Detect which cell encompasses the target text, then output its [X, Y] center coordinate. 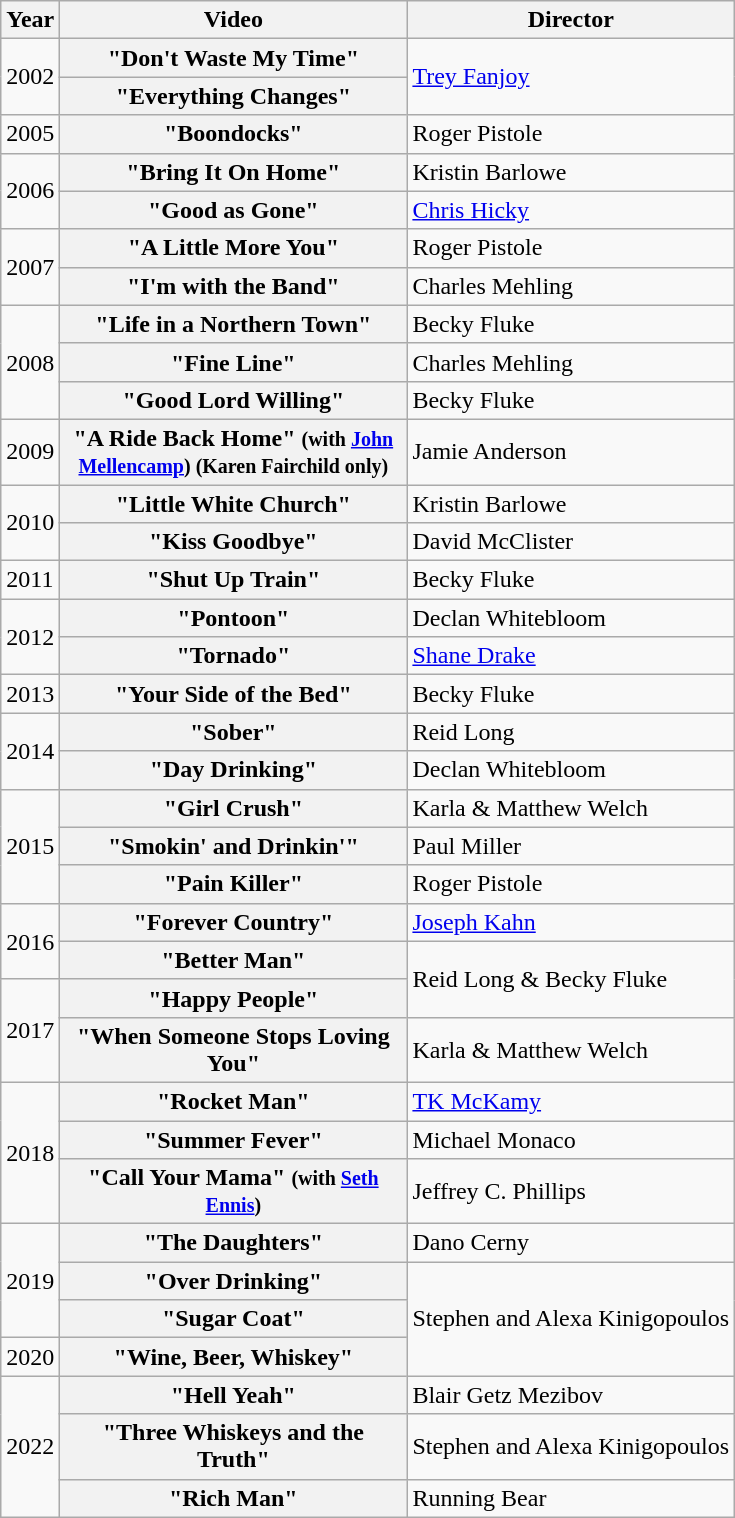
2011 [30, 580]
"Girl Crush" [234, 808]
Chris Hicky [571, 210]
"Happy People" [234, 998]
"Fine Line" [234, 362]
"Forever Country" [234, 922]
"When Someone Stops Loving You" [234, 1050]
"Sober" [234, 732]
Reid Long [571, 732]
"A Ride Back Home" (with John Mellencamp) (Karen Fairchild only) [234, 452]
2019 [30, 1281]
"Three Whiskeys and the Truth" [234, 1446]
Joseph Kahn [571, 922]
Video [234, 20]
2014 [30, 751]
"Rocket Man" [234, 1101]
"Hell Yeah" [234, 1395]
"The Daughters" [234, 1243]
"Pain Killer" [234, 884]
"Life in a Northern Town" [234, 324]
2016 [30, 941]
Year [30, 20]
"Everything Changes" [234, 96]
Reid Long & Becky Fluke [571, 979]
Jeffrey C. Phillips [571, 1192]
2005 [30, 134]
Michael Monaco [571, 1139]
"Good as Gone" [234, 210]
"Wine, Beer, Whiskey" [234, 1357]
David McClister [571, 542]
"Better Man" [234, 960]
"Kiss Goodbye" [234, 542]
Blair Getz Mezibov [571, 1395]
"Call Your Mama" (with Seth Ennis) [234, 1192]
"Rich Man" [234, 1498]
"Good Lord Willing" [234, 400]
Running Bear [571, 1498]
"Don't Waste My Time" [234, 58]
"Bring It On Home" [234, 172]
2002 [30, 77]
2022 [30, 1446]
2020 [30, 1357]
2008 [30, 362]
"Summer Fever" [234, 1139]
"Pontoon" [234, 618]
"I'm with the Band" [234, 286]
2009 [30, 452]
"Your Side of the Bed" [234, 694]
2012 [30, 637]
2010 [30, 522]
Shane Drake [571, 656]
"A Little More You" [234, 248]
"Day Drinking" [234, 770]
2015 [30, 846]
Director [571, 20]
"Sugar Coat" [234, 1319]
Dano Cerny [571, 1243]
2017 [30, 1030]
2018 [30, 1152]
"Little White Church" [234, 503]
"Over Drinking" [234, 1281]
"Boondocks" [234, 134]
TK McKamy [571, 1101]
Jamie Anderson [571, 452]
Paul Miller [571, 846]
2006 [30, 191]
Trey Fanjoy [571, 77]
2007 [30, 267]
"Shut Up Train" [234, 580]
"Smokin' and Drinkin'" [234, 846]
"Tornado" [234, 656]
2013 [30, 694]
